Pinpoint the cell where the given text exists, returning its (x, y) midpoint coordinate. 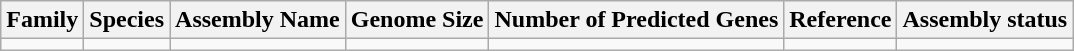
Genome Size (417, 20)
Family (42, 20)
Reference (840, 20)
Assembly Name (258, 20)
Number of Predicted Genes (636, 20)
Assembly status (985, 20)
Species (127, 20)
